Return the (x, y) coordinate for the center point of the cell that contains the specified text.  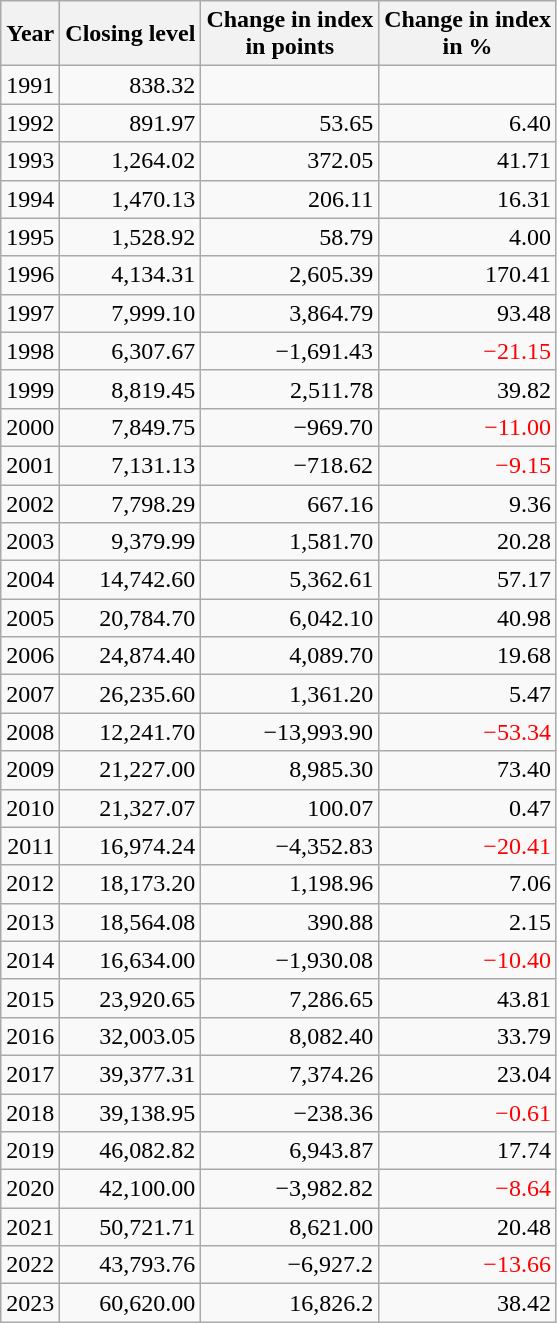
2011 (30, 846)
43.81 (468, 998)
16,634.00 (130, 960)
206.11 (290, 199)
−238.36 (290, 1113)
23.04 (468, 1074)
−53.34 (468, 732)
33.79 (468, 1036)
60,620.00 (130, 1303)
6,042.10 (290, 618)
23,920.65 (130, 998)
−6,927.2 (290, 1265)
−11.00 (468, 427)
46,082.82 (130, 1151)
93.48 (468, 313)
390.88 (290, 922)
39,138.95 (130, 1113)
43,793.76 (130, 1265)
2020 (30, 1189)
1999 (30, 389)
Closing level (130, 34)
372.05 (290, 161)
2019 (30, 1151)
7,849.75 (130, 427)
58.79 (290, 237)
100.07 (290, 808)
3,864.79 (290, 313)
−4,352.83 (290, 846)
2001 (30, 465)
7,286.65 (290, 998)
7,374.26 (290, 1074)
2010 (30, 808)
8,985.30 (290, 770)
73.40 (468, 770)
6,307.67 (130, 351)
32,003.05 (130, 1036)
−10.40 (468, 960)
7,798.29 (130, 503)
21,327.07 (130, 808)
42,100.00 (130, 1189)
41.71 (468, 161)
6.40 (468, 123)
50,721.71 (130, 1227)
4,134.31 (130, 275)
1995 (30, 237)
−9.15 (468, 465)
8,082.40 (290, 1036)
2023 (30, 1303)
6,943.87 (290, 1151)
2002 (30, 503)
9,379.99 (130, 542)
57.17 (468, 580)
2005 (30, 618)
5,362.61 (290, 580)
667.16 (290, 503)
1,361.20 (290, 694)
−1,691.43 (290, 351)
2017 (30, 1074)
170.41 (468, 275)
4,089.70 (290, 656)
1994 (30, 199)
2012 (30, 884)
20,784.70 (130, 618)
1996 (30, 275)
2016 (30, 1036)
2007 (30, 694)
16.31 (468, 199)
19.68 (468, 656)
16,826.2 (290, 1303)
21,227.00 (130, 770)
838.32 (130, 85)
17.74 (468, 1151)
24,874.40 (130, 656)
2015 (30, 998)
−3,982.82 (290, 1189)
1993 (30, 161)
40.98 (468, 618)
7.06 (468, 884)
891.97 (130, 123)
1997 (30, 313)
1998 (30, 351)
18,564.08 (130, 922)
4.00 (468, 237)
2022 (30, 1265)
2,605.39 (290, 275)
39,377.31 (130, 1074)
0.47 (468, 808)
1992 (30, 123)
16,974.24 (130, 846)
39.82 (468, 389)
2,511.78 (290, 389)
8,819.45 (130, 389)
−718.62 (290, 465)
2000 (30, 427)
2014 (30, 960)
38.42 (468, 1303)
9.36 (468, 503)
7,999.10 (130, 313)
2006 (30, 656)
−20.41 (468, 846)
2009 (30, 770)
12,241.70 (130, 732)
1,264.02 (130, 161)
14,742.60 (130, 580)
−8.64 (468, 1189)
Year (30, 34)
−1,930.08 (290, 960)
2021 (30, 1227)
1,470.13 (130, 199)
53.65 (290, 123)
18,173.20 (130, 884)
20.28 (468, 542)
5.47 (468, 694)
Change in indexin % (468, 34)
20.48 (468, 1227)
1991 (30, 85)
−0.61 (468, 1113)
7,131.13 (130, 465)
2.15 (468, 922)
1,198.96 (290, 884)
−13,993.90 (290, 732)
2004 (30, 580)
1,528.92 (130, 237)
−969.70 (290, 427)
Change in indexin points (290, 34)
2003 (30, 542)
26,235.60 (130, 694)
1,581.70 (290, 542)
8,621.00 (290, 1227)
2008 (30, 732)
2018 (30, 1113)
−21.15 (468, 351)
2013 (30, 922)
−13.66 (468, 1265)
